Identify which cell holds the provided text, then report its [x, y] central coordinate. 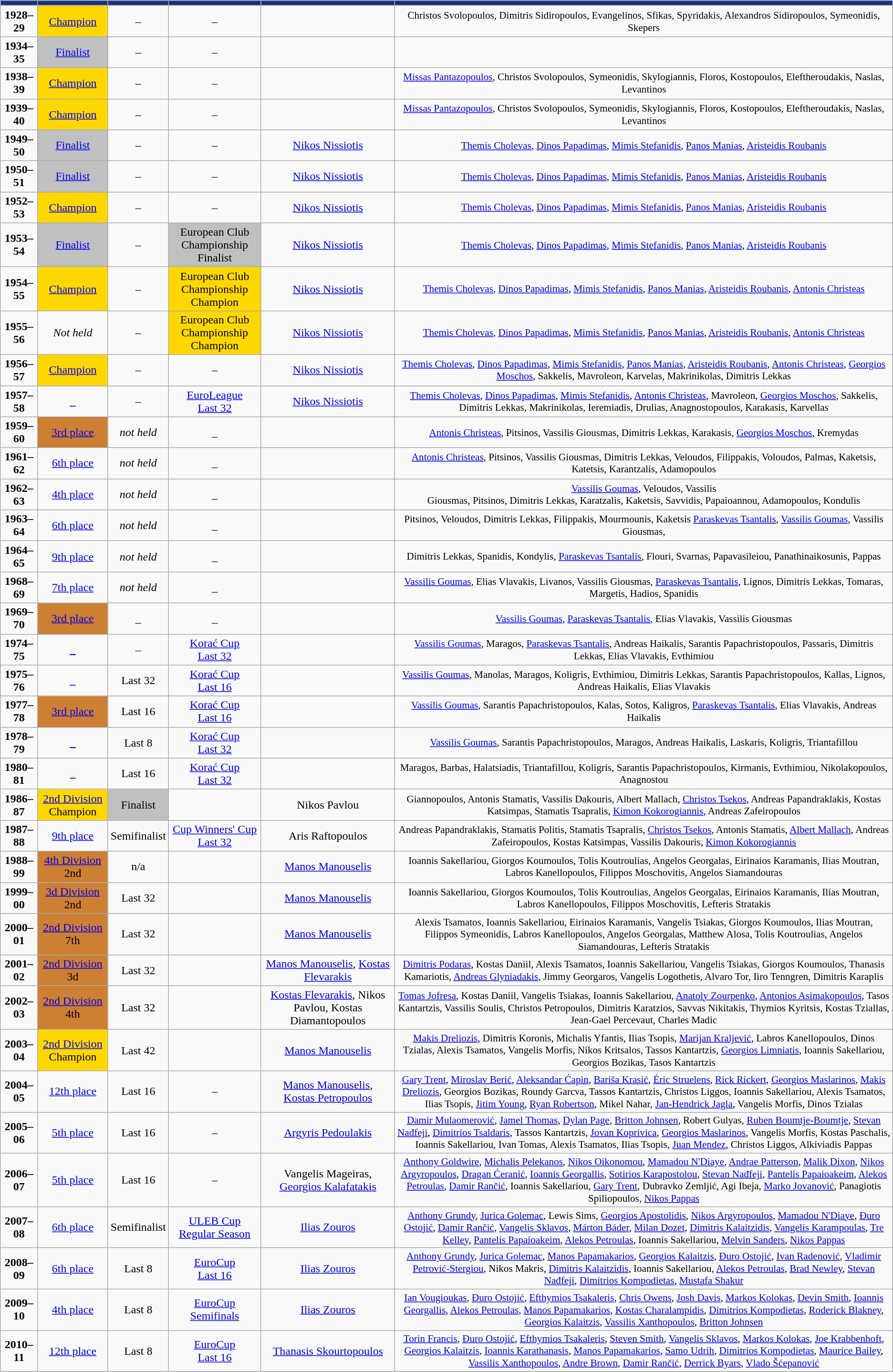
Vassilis Goumas, Sarantis Papachristopoulos, Kalas, Sotos, Kaligros, Paraskevas Tsantalis, Elias Vlavakis, Andreas Haikalis [644, 712]
1988–99 [19, 866]
1974–75 [19, 650]
Vangelis Mageiras, Georgios Kalafatakis [328, 1180]
European Club Championship Finalist [215, 245]
Kostas Flevarakis, Nikos Pavlou, Kostas Diamantopoulos [328, 1008]
2nd Division 3d [73, 970]
1953–54 [19, 245]
2nd Division 7th [73, 934]
1928–29 [19, 21]
Not held [73, 333]
EuroLeague Last 32 [215, 401]
3d Division 2nd [73, 898]
1969–70 [19, 618]
2002–03 [19, 1008]
1980–81 [19, 774]
1964–65 [19, 556]
Vassilis Goumas, Elias Vlavakis, Livanos, Vassilis Giousmas, Paraskevas Tsantalis, Lignos, Dimitris Lekkas, Tomaras, Margetis, Hadios, Spanidis [644, 588]
2009–10 [19, 1310]
Maragos, Barbas, Halatsiadis, Triantafillou, Koligris, Sarantis Papachristopoulos, Kirmanis, Evthimiou, Nikolakopoulos, Anagnostou [644, 774]
Cup Winners' Cup Last 32 [215, 836]
n/a [138, 866]
1977–78 [19, 712]
1999–00 [19, 898]
Manos Manouselis, Kostas Petropoulos [328, 1091]
Vassilis Goumas, Sarantis Papachristopoulos, Maragos, Andreas Haikalis, Laskaris, Koligris, Triantafillou [644, 742]
4th Division 2nd [73, 866]
1950–51 [19, 177]
Antonis Christeas, Pitsinos, Vassilis Giousmas, Dimitris Lekkas, Karakasis, Georgios Moschos, Kremydas [644, 432]
2005–06 [19, 1133]
1954–55 [19, 289]
Vassilis Goumas, Manolas, Maragos, Koligris, Evthimiou, Dimitris Lekkas, Sarantis Papachristopoulos, Kallas, Lignos, Andreas Haikalis, Elias Vlavakis [644, 680]
1968–69 [19, 588]
7th place [73, 588]
2001–02 [19, 970]
1952–53 [19, 207]
Christos Svolopoulos, Dimitris Sidiropoulos, Evangelinos, Sfikas, Spyridakis, Alexandros Sidiropoulos, Symeonidis, Skepers [644, 21]
Nikos Pavlou [328, 804]
Dimitris Lekkas, Spanidis, Kondylis, Paraskevas Tsantalis, Flouri, Svarnas, Papavasileiou, Panathinaikosunis, Pappas [644, 556]
1934–35 [19, 52]
1956–57 [19, 370]
1975–76 [19, 680]
1963–64 [19, 526]
Last 42 [138, 1050]
2nd Division 4th [73, 1008]
Antonis Christeas, Pitsinos, Vassilis Giousmas, Dimitris Lekkas, Veloudos, Filippakis, Voloudos, Palmas, Kaketsis, Katetsis, Karantzalis, Adamopoulos [644, 464]
1939–40 [19, 114]
1986–87 [19, 804]
2010–11 [19, 1351]
1955–56 [19, 333]
EuroCup Semifinals [215, 1310]
ULEB Cup Regular Season [215, 1227]
2008–09 [19, 1268]
Thanasis Skourtopoulos [328, 1351]
Argyris Pedoulakis [328, 1133]
Vassilis Goumas, Paraskevas Tsantalis, Elias Vlavakis, Vassilis Giousmas [644, 618]
1957–58 [19, 401]
1978–79 [19, 742]
1987–88 [19, 836]
Vassilis Goumas, Maragos, Paraskevas Tsantalis, Andreas Haikalis, Sarantis Papachristopoulos, Passaris, Dimitris Lekkas, Elias Vlavakis, Evthimiou [644, 650]
1962–63 [19, 494]
1959–60 [19, 432]
2004–05 [19, 1091]
2007–08 [19, 1227]
1938–39 [19, 83]
2006–07 [19, 1180]
1961–62 [19, 464]
1949–50 [19, 145]
Manos Manouselis, Kostas Flevarakis [328, 970]
Aris Raftopoulos [328, 836]
Vassilis Goumas, Veloudos, VassilisGiousmas, Pitsinos, Dimitris Lekkas, Karatzalis, Kaketsis, Savvidis, Papaioannou, Adamopoulos, Kondulis [644, 494]
2003–04 [19, 1050]
Pitsinos, Veloudos, Dimitris Lekkas, Filippakis, Mourmounis, Kaketsis Paraskevas Tsantalis, Vassilis Goumas, Vassilis Giousmas, [644, 526]
2000–01 [19, 934]
